Detect which cell encompasses the target text, then output its [x, y] center coordinate. 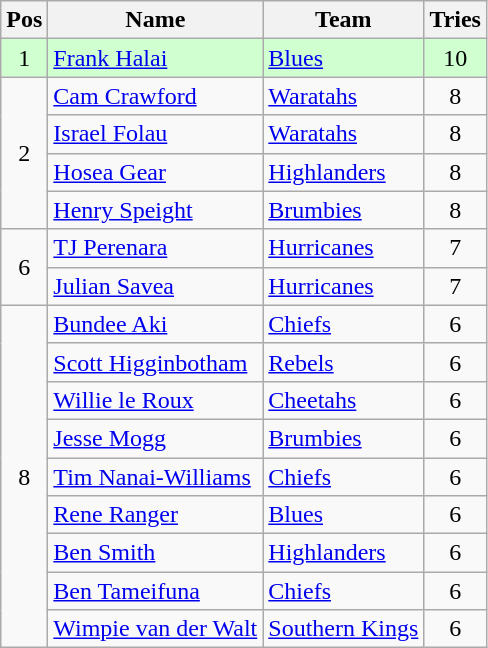
Julian Savea [156, 286]
Southern Kings [344, 629]
Rebels [344, 362]
Jesse Mogg [156, 438]
Cheetahs [344, 400]
Cam Crawford [156, 96]
Israel Folau [156, 134]
Willie le Roux [156, 400]
Henry Speight [156, 210]
Tries [456, 20]
2 [24, 153]
Tim Nanai-Williams [156, 477]
Rene Ranger [156, 515]
Pos [24, 20]
Team [344, 20]
Hosea Gear [156, 172]
Bundee Aki [156, 324]
1 [24, 58]
Frank Halai [156, 58]
TJ Perenara [156, 248]
10 [456, 58]
Name [156, 20]
Ben Tameifuna [156, 591]
Wimpie van der Walt [156, 629]
Scott Higginbotham [156, 362]
Ben Smith [156, 553]
